Output the (X, Y) coordinate of the center of the cell containing the given text.  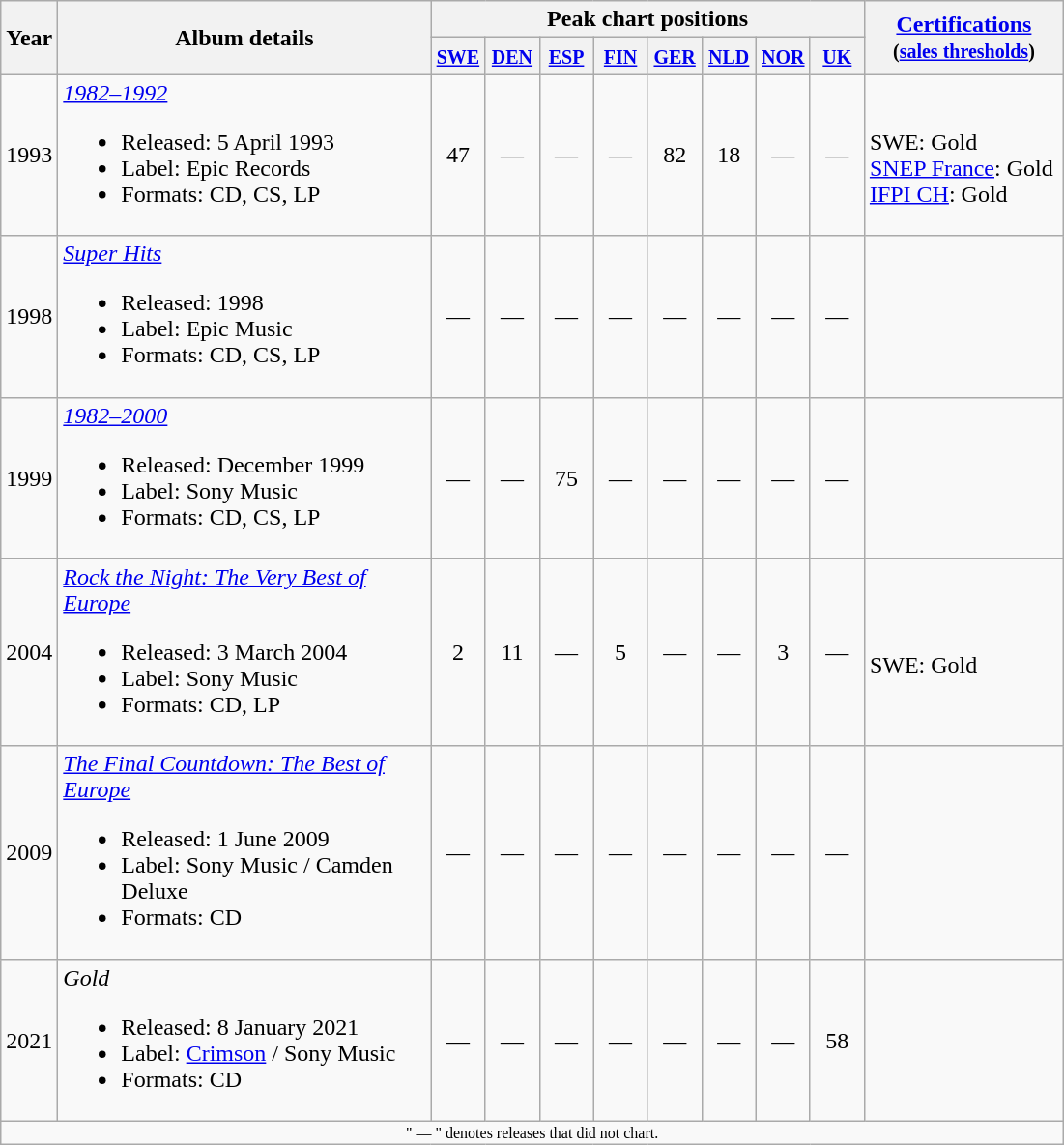
SWE: Gold (963, 652)
47 (458, 155)
82 (675, 155)
FIN (620, 56)
DEN (512, 56)
SWE (458, 56)
58 (837, 1040)
UK (837, 56)
5 (620, 652)
1982–2000Released: December 1999Label: Sony MusicFormats: CD, CS, LP (244, 477)
ESP (566, 56)
75 (566, 477)
SWE: GoldSNEP France: GoldIFPI CH: Gold (963, 155)
Certifications(sales thresholds) (963, 38)
NLD (729, 56)
Super HitsReleased: 1998Label: Epic MusicFormats: CD, CS, LP (244, 317)
2 (458, 652)
Album details (244, 38)
1998 (29, 317)
2004 (29, 652)
11 (512, 652)
1982–1992Released: 5 April 1993Label: Epic RecordsFormats: CD, CS, LP (244, 155)
The Final Countdown: The Best of EuropeReleased: 1 June 2009Label: Sony Music / Camden DeluxeFormats: CD (244, 852)
2021 (29, 1040)
1999 (29, 477)
1993 (29, 155)
Year (29, 38)
GER (675, 56)
18 (729, 155)
Rock the Night: The Very Best of EuropeReleased: 3 March 2004Label: Sony MusicFormats: CD, LP (244, 652)
Peak chart positions (647, 19)
" — " denotes releases that did not chart. (532, 1132)
2009 (29, 852)
3 (783, 652)
NOR (783, 56)
GoldReleased: 8 January 2021Label: Crimson / Sony MusicFormats: CD (244, 1040)
